Scan for the cell matching the given text and deliver its (x, y) coordinate at center. 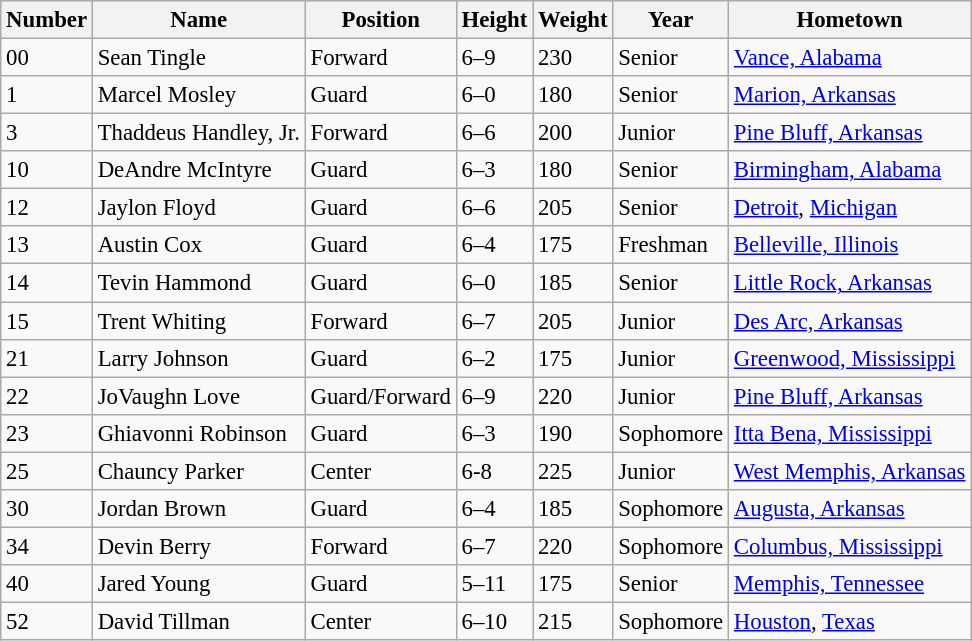
Augusta, Arkansas (850, 509)
Number (47, 20)
00 (47, 58)
Sean Tingle (198, 58)
Jaylon Floyd (198, 208)
30 (47, 509)
1 (47, 95)
34 (47, 546)
JoVaughn Love (198, 396)
Height (494, 20)
15 (47, 321)
Des Arc, Arkansas (850, 321)
Austin Cox (198, 245)
5–11 (494, 584)
DeAndre McIntyre (198, 170)
6–2 (494, 358)
Greenwood, Mississippi (850, 358)
3 (47, 133)
Larry Johnson (198, 358)
Position (380, 20)
22 (47, 396)
Birmingham, Alabama (850, 170)
12 (47, 208)
Memphis, Tennessee (850, 584)
52 (47, 621)
Devin Berry (198, 546)
200 (573, 133)
Vance, Alabama (850, 58)
Columbus, Mississippi (850, 546)
21 (47, 358)
Trent Whiting (198, 321)
13 (47, 245)
Detroit, Michigan (850, 208)
6-8 (494, 471)
David Tillman (198, 621)
Marcel Mosley (198, 95)
Houston, Texas (850, 621)
225 (573, 471)
215 (573, 621)
Guard/Forward (380, 396)
Weight (573, 20)
190 (573, 433)
Little Rock, Arkansas (850, 283)
25 (47, 471)
Ghiavonni Robinson (198, 433)
14 (47, 283)
23 (47, 433)
Belleville, Illinois (850, 245)
Year (671, 20)
Name (198, 20)
Freshman (671, 245)
Chauncy Parker (198, 471)
10 (47, 170)
40 (47, 584)
Marion, Arkansas (850, 95)
Hometown (850, 20)
Tevin Hammond (198, 283)
230 (573, 58)
6–10 (494, 621)
Jared Young (198, 584)
Itta Bena, Mississippi (850, 433)
Thaddeus Handley, Jr. (198, 133)
Jordan Brown (198, 509)
West Memphis, Arkansas (850, 471)
